Detect which cell encompasses the target text, then output its [X, Y] center coordinate. 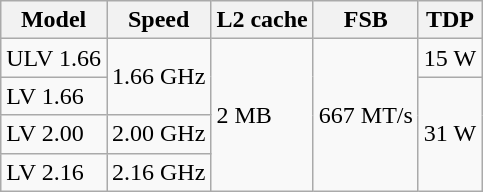
667 MT/s [366, 115]
2.00 GHz [158, 134]
31 W [450, 134]
L2 cache [262, 20]
FSB [366, 20]
LV 2.00 [54, 134]
LV 2.16 [54, 172]
Speed [158, 20]
LV 1.66 [54, 96]
1.66 GHz [158, 77]
15 W [450, 58]
TDP [450, 20]
2 MB [262, 115]
Model [54, 20]
2.16 GHz [158, 172]
ULV 1.66 [54, 58]
